Locate the cell with the specified text and output its [x, y] center coordinate. 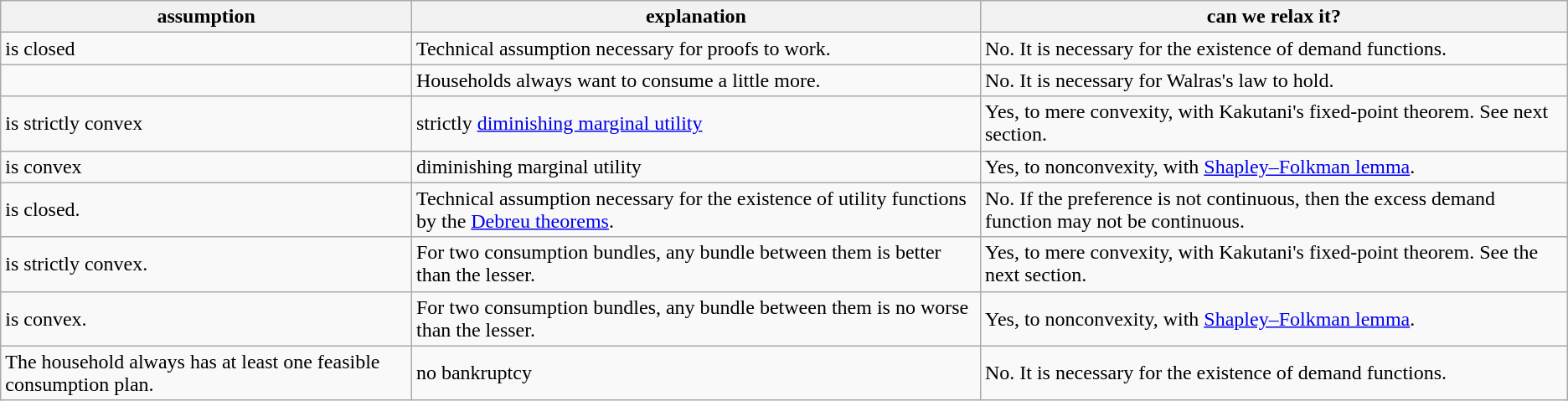
is strictly convex. [206, 265]
Technical assumption necessary for the existence of utility functions by the Debreu theorems. [695, 209]
Technical assumption necessary for proofs to work. [695, 49]
no bankruptcy [695, 373]
For two consumption bundles, any bundle between them is better than the lesser. [695, 265]
For two consumption bundles, any bundle between them is no worse than the lesser. [695, 318]
Yes, to mere convexity, with Kakutani's fixed-point theorem. See the next section. [1273, 265]
is closed. [206, 209]
can we relax it? [1273, 17]
Yes, to mere convexity, with Kakutani's fixed-point theorem. See next section. [1273, 124]
assumption [206, 17]
No. It is necessary for Walras's law to hold. [1273, 80]
is convex. [206, 318]
The household always has at least one feasible consumption plan. [206, 373]
explanation [695, 17]
is strictly convex [206, 124]
is convex [206, 167]
No. If the preference is not continuous, then the excess demand function may not be continuous. [1273, 209]
strictly diminishing marginal utility [695, 124]
is closed [206, 49]
Households always want to consume a little more. [695, 80]
diminishing marginal utility [695, 167]
